Extract the [x, y] coordinate from the center of the cell holding the provided text.  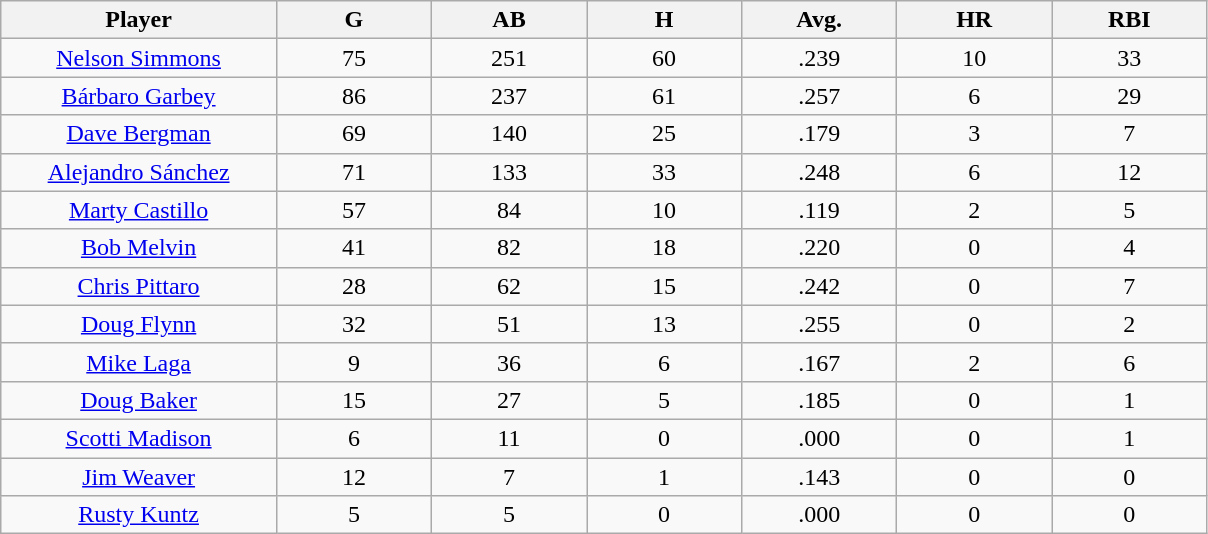
.242 [820, 286]
Doug Flynn [139, 324]
60 [664, 58]
4 [1130, 248]
71 [354, 172]
Mike Laga [139, 362]
27 [508, 400]
Jim Weaver [139, 477]
32 [354, 324]
.167 [820, 362]
AB [508, 20]
13 [664, 324]
Chris Pittaro [139, 286]
.257 [820, 96]
86 [354, 96]
62 [508, 286]
237 [508, 96]
36 [508, 362]
Rusty Kuntz [139, 515]
G [354, 20]
.185 [820, 400]
82 [508, 248]
.179 [820, 134]
69 [354, 134]
18 [664, 248]
41 [354, 248]
H [664, 20]
Avg. [820, 20]
Bob Melvin [139, 248]
Scotti Madison [139, 438]
.119 [820, 210]
251 [508, 58]
Player [139, 20]
Alejandro Sánchez [139, 172]
29 [1130, 96]
75 [354, 58]
140 [508, 134]
Marty Castillo [139, 210]
51 [508, 324]
25 [664, 134]
28 [354, 286]
84 [508, 210]
3 [974, 134]
9 [354, 362]
61 [664, 96]
Bárbaro Garbey [139, 96]
HR [974, 20]
.220 [820, 248]
RBI [1130, 20]
.255 [820, 324]
.248 [820, 172]
.143 [820, 477]
Doug Baker [139, 400]
Dave Bergman [139, 134]
.239 [820, 58]
133 [508, 172]
Nelson Simmons [139, 58]
57 [354, 210]
11 [508, 438]
